Scan for the cell matching the given text and deliver its (X, Y) coordinate at center. 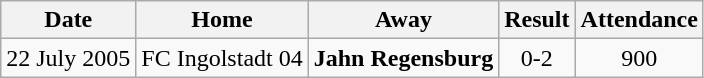
FC Ingolstadt 04 (222, 58)
Attendance (639, 20)
900 (639, 58)
Jahn Regensburg (403, 58)
Result (537, 20)
0-2 (537, 58)
Date (68, 20)
22 July 2005 (68, 58)
Away (403, 20)
Home (222, 20)
